Extract the (X, Y) coordinate from the center of the cell holding the provided text.  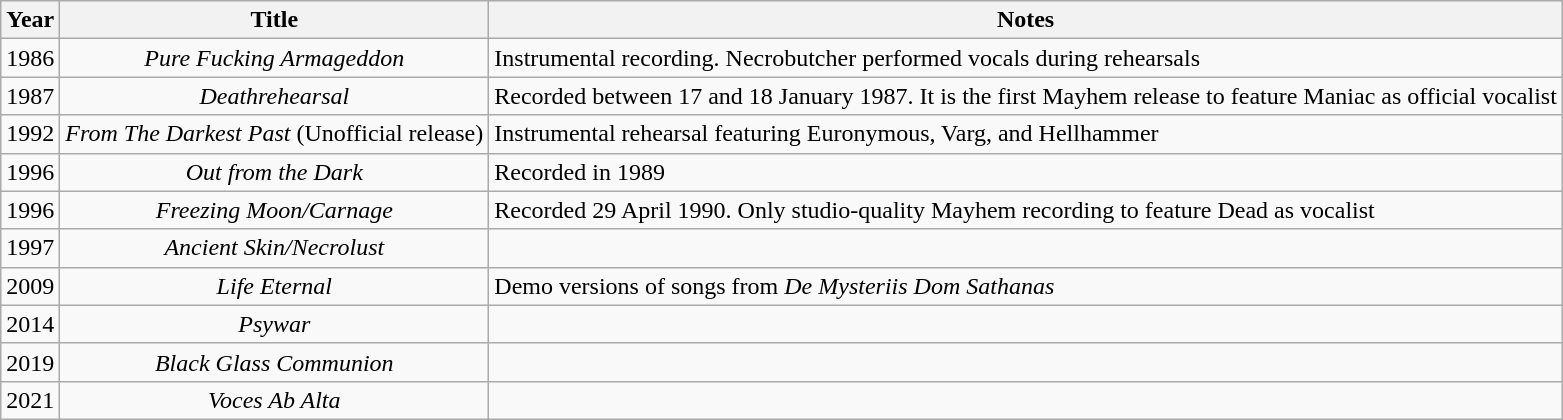
1992 (30, 134)
Recorded 29 April 1990. Only studio-quality Mayhem recording to feature Dead as vocalist (1026, 210)
1997 (30, 248)
From The Darkest Past (Unofficial release) (274, 134)
2021 (30, 400)
Life Eternal (274, 286)
Notes (1026, 20)
2009 (30, 286)
Black Glass Communion (274, 362)
Psywar (274, 324)
2019 (30, 362)
Deathrehearsal (274, 96)
Demo versions of songs from De Mysteriis Dom Sathanas (1026, 286)
Recorded between 17 and 18 January 1987. It is the first Mayhem release to feature Maniac as official vocalist (1026, 96)
1986 (30, 58)
Instrumental rehearsal featuring Euronymous, Varg, and Hellhammer (1026, 134)
Ancient Skin/Necrolust (274, 248)
Voces Ab Alta (274, 400)
Out from the Dark (274, 172)
2014 (30, 324)
1987 (30, 96)
Year (30, 20)
Recorded in 1989 (1026, 172)
Instrumental recording. Necrobutcher performed vocals during rehearsals (1026, 58)
Title (274, 20)
Freezing Moon/Carnage (274, 210)
Pure Fucking Armageddon (274, 58)
